Provide the [x, y] coordinate of the cell's center where the given text is located.  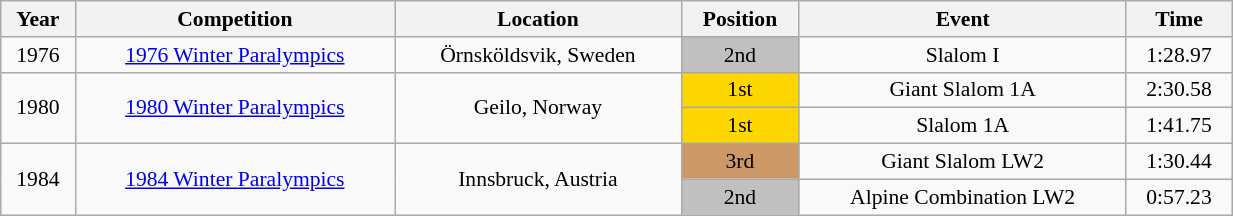
Giant Slalom 1A [963, 90]
Year [38, 19]
3rd [740, 162]
Competition [235, 19]
Event [963, 19]
2:30.58 [1178, 90]
Position [740, 19]
1:30.44 [1178, 162]
Innsbruck, Austria [538, 180]
Slalom I [963, 55]
Slalom 1A [963, 126]
1:41.75 [1178, 126]
1976 [38, 55]
1980 [38, 108]
1976 Winter Paralympics [235, 55]
1984 Winter Paralympics [235, 180]
1980 Winter Paralympics [235, 108]
Geilo, Norway [538, 108]
1:28.97 [1178, 55]
Giant Slalom LW2 [963, 162]
Location [538, 19]
Alpine Combination LW2 [963, 197]
Time [1178, 19]
1984 [38, 180]
0:57.23 [1178, 197]
Örnsköldsvik, Sweden [538, 55]
